Return the [X, Y] coordinate for the center point of the cell that contains the specified text.  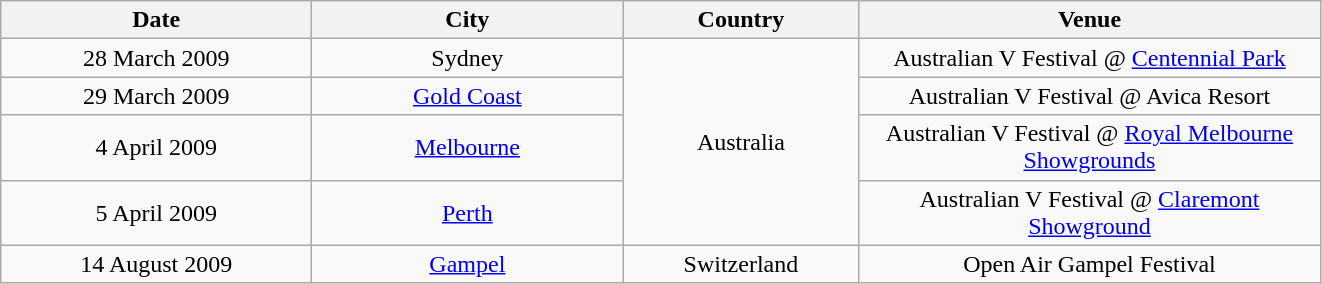
4 April 2009 [156, 148]
Melbourne [468, 148]
Switzerland [741, 264]
Australian V Festival @ Claremont Showground [1090, 212]
Date [156, 20]
29 March 2009 [156, 96]
Sydney [468, 58]
Gold Coast [468, 96]
Australian V Festival @ Centennial Park [1090, 58]
Perth [468, 212]
City [468, 20]
Australia [741, 142]
Gampel [468, 264]
Country [741, 20]
Australian V Festival @ Royal Melbourne Showgrounds [1090, 148]
5 April 2009 [156, 212]
Australian V Festival @ Avica Resort [1090, 96]
Venue [1090, 20]
Open Air Gampel Festival [1090, 264]
28 March 2009 [156, 58]
14 August 2009 [156, 264]
